Scan for the cell matching the given text and deliver its [x, y] coordinate at center. 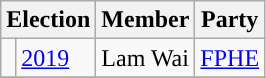
Election [48, 20]
2019 [56, 58]
Party [230, 20]
Lam Wai [146, 58]
Member [146, 20]
FPHE [230, 58]
